Scan for the cell matching the given text and deliver its (x, y) coordinate at center. 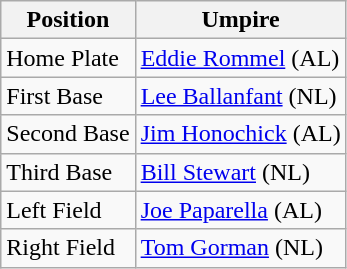
Third Base (68, 172)
Tom Gorman (NL) (240, 248)
Right Field (68, 248)
Eddie Rommel (AL) (240, 58)
Home Plate (68, 58)
Lee Ballanfant (NL) (240, 96)
Bill Stewart (NL) (240, 172)
Position (68, 20)
Joe Paparella (AL) (240, 210)
Umpire (240, 20)
First Base (68, 96)
Left Field (68, 210)
Jim Honochick (AL) (240, 134)
Second Base (68, 134)
